Output the (x, y) coordinate of the center of the cell containing the given text.  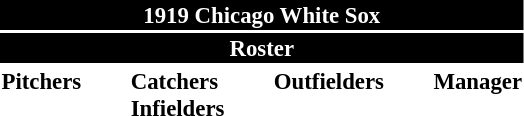
Roster (262, 48)
1919 Chicago White Sox (262, 15)
